Identify which cell holds the provided text, then report its (X, Y) central coordinate. 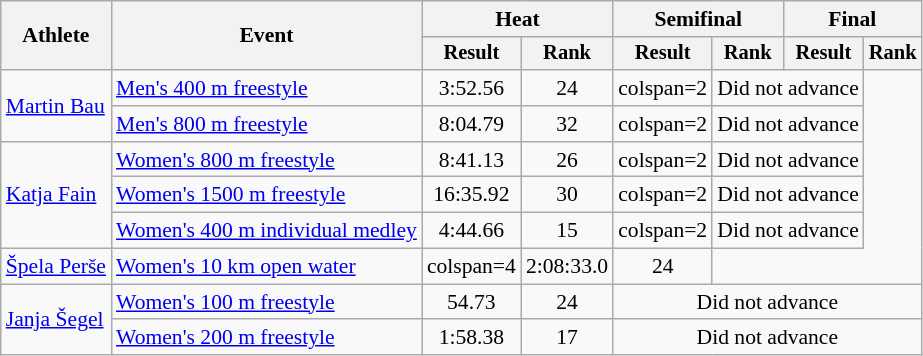
1:58.38 (472, 338)
Women's 100 m freestyle (266, 302)
Event (266, 36)
Women's 1500 m freestyle (266, 195)
4:44.66 (472, 231)
2:08:33.0 (567, 267)
Men's 400 m freestyle (266, 88)
Katja Fain (56, 196)
Women's 800 m freestyle (266, 160)
15 (567, 231)
Women's 400 m individual medley (266, 231)
colspan=4 (472, 267)
Women's 10 km open water (266, 267)
32 (567, 124)
Martin Bau (56, 106)
8:41.13 (472, 160)
Men's 800 m freestyle (266, 124)
16:35.92 (472, 195)
Špela Perše (56, 267)
54.73 (472, 302)
8:04.79 (472, 124)
Women's 200 m freestyle (266, 338)
Athlete (56, 36)
30 (567, 195)
Heat (518, 19)
Final (852, 19)
Janja Šegel (56, 320)
26 (567, 160)
Semifinal (698, 19)
3:52.56 (472, 88)
17 (567, 338)
